Provide the [x, y] coordinate of the cell's center where the given text is located.  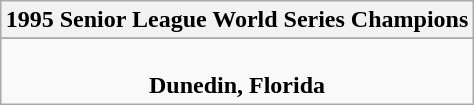
1995 Senior League World Series Champions [237, 20]
Dunedin, Florida [237, 72]
